Identify which cell holds the provided text, then report its [X, Y] central coordinate. 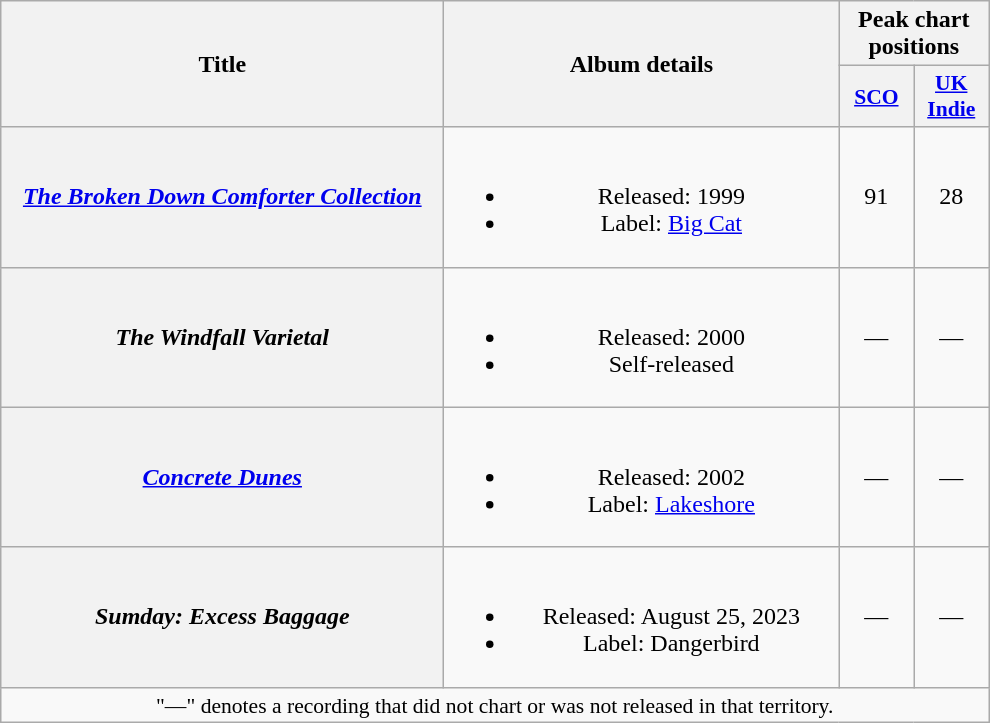
The Broken Down Comforter Collection [222, 197]
Sumday: Excess Baggage [222, 617]
91 [876, 197]
Released: 2002Label: Lakeshore [642, 477]
Released: 2000Self-released [642, 337]
Released: August 25, 2023Label: Dangerbird [642, 617]
"—" denotes a recording that did not chart or was not released in that territory. [495, 705]
SCO [876, 96]
28 [952, 197]
Album details [642, 64]
Title [222, 64]
Peak chart positions [914, 34]
Released: 1999Label: Big Cat [642, 197]
The Windfall Varietal [222, 337]
UKIndie [952, 96]
Concrete Dunes [222, 477]
